Return (x, y) of the center of cell containing provided text 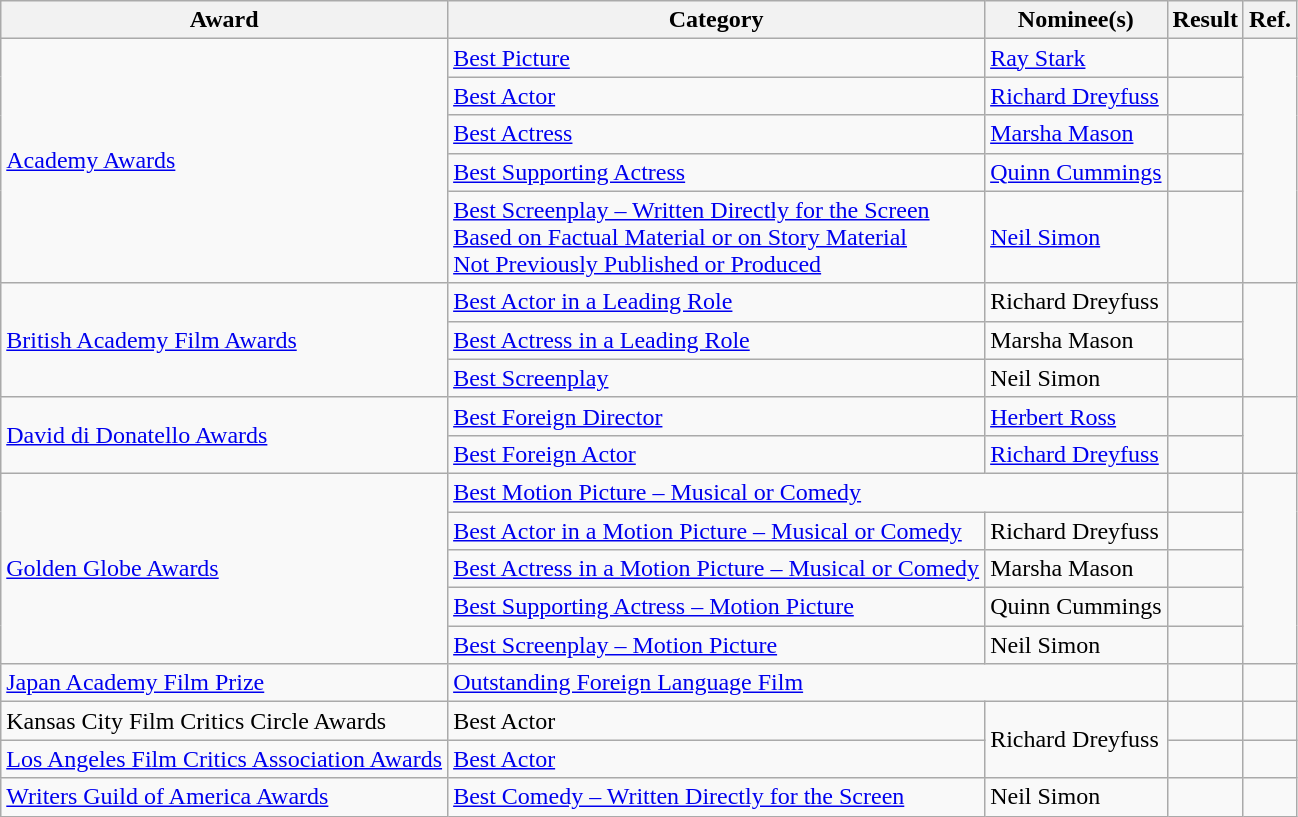
Best Screenplay – Written Directly for the Screen Based on Factual Material or on Story Material Not Previously Published or Produced (716, 237)
Category (716, 20)
Best Foreign Director (716, 416)
Best Supporting Actress – Motion Picture (716, 607)
Best Screenplay (716, 378)
Ray Stark (1076, 58)
Outstanding Foreign Language Film (808, 683)
Kansas City Film Critics Circle Awards (224, 721)
Academy Awards (224, 161)
Ref. (1270, 20)
Herbert Ross (1076, 416)
David di Donatello Awards (224, 435)
Japan Academy Film Prize (224, 683)
Golden Globe Awards (224, 568)
Best Comedy – Written Directly for the Screen (716, 797)
Award (224, 20)
Nominee(s) (1076, 20)
Best Actor in a Motion Picture – Musical or Comedy (716, 531)
Best Actress in a Motion Picture – Musical or Comedy (716, 569)
Best Actress in a Leading Role (716, 340)
British Academy Film Awards (224, 340)
Best Picture (716, 58)
Best Foreign Actor (716, 454)
Best Actor in a Leading Role (716, 302)
Best Supporting Actress (716, 172)
Los Angeles Film Critics Association Awards (224, 759)
Best Screenplay – Motion Picture (716, 645)
Best Actress (716, 134)
Result (1205, 20)
Writers Guild of America Awards (224, 797)
Best Motion Picture – Musical or Comedy (808, 492)
